Detect which cell encompasses the target text, then output its [x, y] center coordinate. 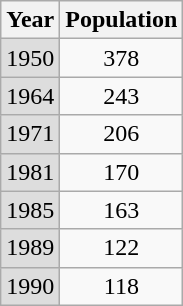
1971 [30, 134]
1990 [30, 286]
Population [122, 20]
Year [30, 20]
206 [122, 134]
1989 [30, 248]
1985 [30, 210]
243 [122, 96]
118 [122, 286]
1950 [30, 58]
378 [122, 58]
1981 [30, 172]
163 [122, 210]
170 [122, 172]
1964 [30, 96]
122 [122, 248]
